Detect which cell encompasses the target text, then output its [X, Y] center coordinate. 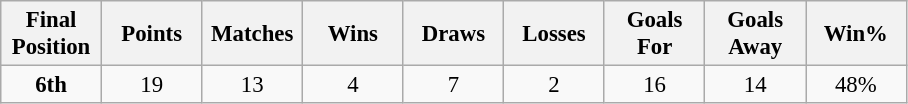
Matches [252, 34]
2 [554, 85]
Losses [554, 34]
48% [856, 85]
Wins [354, 34]
19 [152, 85]
16 [654, 85]
7 [454, 85]
13 [252, 85]
Final Position [52, 34]
Goals For [654, 34]
6th [52, 85]
4 [354, 85]
Goals Away [756, 34]
14 [756, 85]
Draws [454, 34]
Win% [856, 34]
Points [152, 34]
